Determine the [x, y] coordinate at the center of the cell enclosing the given text.  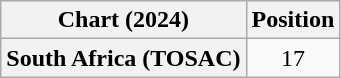
Chart (2024) [124, 20]
Position [293, 20]
South Africa (TOSAC) [124, 58]
17 [293, 58]
